Determine the [x, y] coordinate at the center of the cell enclosing the given text.  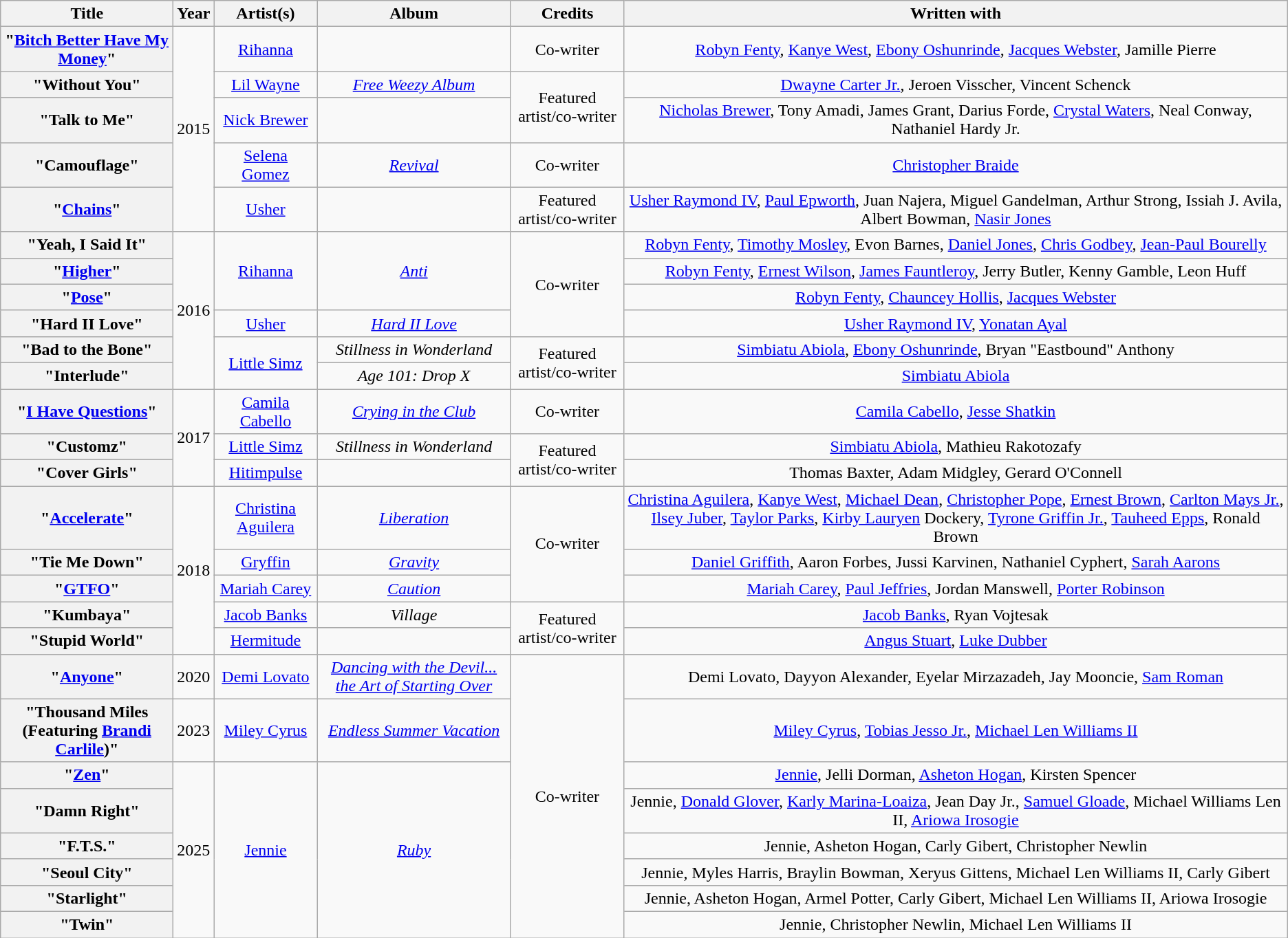
Christina Aguilera [266, 518]
Simbiatu Abiola [956, 375]
"Yeah, I Said It" [87, 245]
Caution [414, 589]
2018 [194, 570]
Mariah Carey [266, 589]
2023 [194, 730]
Jennie, Christopher Newlin, Michael Len Williams II [956, 924]
Free Weezy Album [414, 85]
Miley Cyrus [266, 730]
Gryffin [266, 563]
Usher Raymond IV, Paul Epworth, Juan Najera, Miguel Gandelman, Arthur Strong, Issiah J. Avila, Albert Bowman, Nasir Jones [956, 209]
"Tie Me Down" [87, 563]
Jennie, Myles Harris, Braylin Bowman, Xeryus Gittens, Michael Len Williams II, Carly Gibert [956, 872]
Liberation [414, 518]
"Talk to Me" [87, 120]
Mariah Carey, Paul Jeffries, Jordan Manswell, Porter Robinson [956, 589]
Thomas Baxter, Adam Midgley, Gerard O'Connell [956, 473]
Artist(s) [266, 14]
Usher Raymond IV, Yonatan Ayal [956, 323]
Miley Cyrus, Tobias Jesso Jr., Michael Len Williams II [956, 730]
Demi Lovato, Dayyon Alexander, Eyelar Mirzazadeh, Jay Mooncie, Sam Roman [956, 677]
Credits [567, 14]
Daniel Griffith, Aaron Forbes, Jussi Karvinen, Nathaniel Cyphert, Sarah Aarons [956, 563]
Jacob Banks, Ryan Vojtesak [956, 615]
Title [87, 14]
Camila Cabello [266, 411]
Robyn Fenty, Kanye West, Ebony Oshunrinde, Jacques Webster, Jamille Pierre [956, 50]
Selena Gomez [266, 165]
"Pose" [87, 297]
Jennie [266, 850]
"Camouflage" [87, 165]
2020 [194, 677]
Jacob Banks [266, 615]
"Stupid World" [87, 641]
Robyn Fenty, Ernest Wilson, James Fauntleroy, Jerry Butler, Kenny Gamble, Leon Huff [956, 271]
Hitimpulse [266, 473]
Jennie, Jelli Dorman, Asheton Hogan, Kirsten Spencer [956, 775]
"Accelerate" [87, 518]
Simbiatu Abiola, Ebony Oshunrinde, Bryan "Eastbound" Anthony [956, 349]
"GTFO" [87, 589]
"Bitch Better Have My Money" [87, 50]
"Twin" [87, 924]
Gravity [414, 563]
Robyn Fenty, Timothy Mosley, Evon Barnes, Daniel Jones, Chris Godbey, Jean-Paul Bourelly [956, 245]
"Higher" [87, 271]
Jennie, Asheton Hogan, Armel Potter, Carly Gibert, Michael Len Williams II, Ariowa Irosogie [956, 898]
Lil Wayne [266, 85]
2017 [194, 437]
Written with [956, 14]
"Starlight" [87, 898]
"Interlude" [87, 375]
Nick Brewer [266, 120]
Camila Cabello, Jesse Shatkin [956, 411]
Demi Lovato [266, 677]
"Chains" [87, 209]
Revival [414, 165]
"Thousand Miles (Featuring Brandi Carlile)" [87, 730]
"Cover Girls" [87, 473]
2025 [194, 850]
Robyn Fenty, Chauncey Hollis, Jacques Webster [956, 297]
"Kumbaya" [87, 615]
Endless Summer Vacation [414, 730]
"Customz" [87, 447]
Dwayne Carter Jr., Jeroen Visscher, Vincent Schenck [956, 85]
Hard II Love [414, 323]
Angus Stuart, Luke Dubber [956, 641]
"Damn Right" [87, 810]
Village [414, 615]
Hermitude [266, 641]
"F.T.S." [87, 846]
"Zen" [87, 775]
Year [194, 14]
2016 [194, 310]
Christopher Braide [956, 165]
"Anyone" [87, 677]
Crying in the Club [414, 411]
Ruby [414, 850]
Dancing with the Devil... the Art of Starting Over [414, 677]
"Bad to the Bone" [87, 349]
"Seoul City" [87, 872]
Simbiatu Abiola, Mathieu Rakotozafy [956, 447]
Jennie, Donald Glover, Karly Marina-Loaiza, Jean Day Jr., Samuel Gloade, Michael Williams Len II, Ariowa Irosogie [956, 810]
Jennie, Asheton Hogan, Carly Gibert, Christopher Newlin [956, 846]
Nicholas Brewer, Tony Amadi, James Grant, Darius Forde, Crystal Waters, Neal Conway, Nathaniel Hardy Jr. [956, 120]
"Without You" [87, 85]
2015 [194, 129]
"I Have Questions" [87, 411]
Album [414, 14]
"Hard II Love" [87, 323]
Anti [414, 271]
Age 101: Drop X [414, 375]
